Identify which cell holds the provided text, then report its [X, Y] central coordinate. 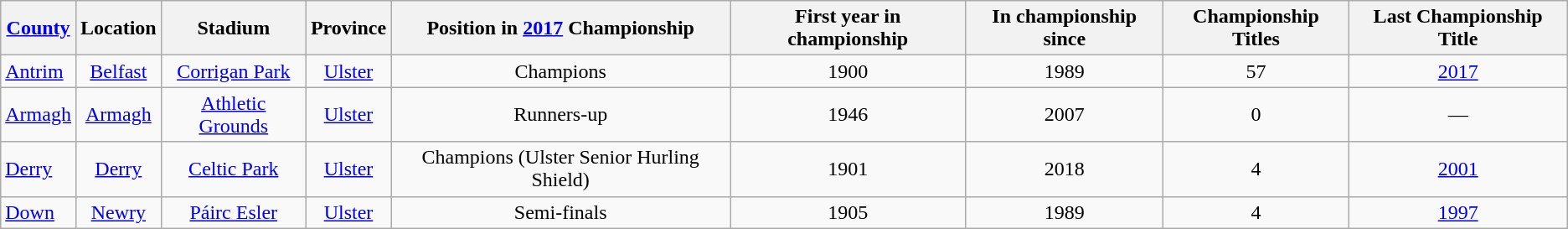
Location [118, 29]
1905 [848, 212]
1997 [1457, 212]
First year in championship [848, 29]
Champions (Ulster Senior Hurling Shield) [561, 169]
57 [1256, 71]
Semi-finals [561, 212]
Runners-up [561, 114]
In championship since [1065, 29]
0 [1256, 114]
— [1457, 114]
2017 [1457, 71]
Last Championship Title [1457, 29]
1900 [848, 71]
Antrim [39, 71]
1901 [848, 169]
Celtic Park [233, 169]
Corrigan Park [233, 71]
1946 [848, 114]
2007 [1065, 114]
Champions [561, 71]
Páirc Esler [233, 212]
2018 [1065, 169]
Athletic Grounds [233, 114]
Newry [118, 212]
2001 [1457, 169]
Down [39, 212]
Belfast [118, 71]
Province [348, 29]
Championship Titles [1256, 29]
County [39, 29]
Position in 2017 Championship [561, 29]
Stadium [233, 29]
